Locate the cell with the specified text and output its [X, Y] center coordinate. 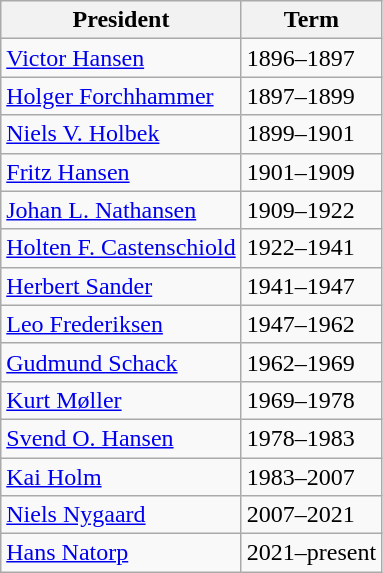
1962–1969 [311, 362]
Kai Holm [121, 477]
1969–1978 [311, 400]
1897–1899 [311, 96]
President [121, 20]
Niels Nygaard [121, 515]
1941–1947 [311, 286]
1983–2007 [311, 477]
Victor Hansen [121, 58]
Gudmund Schack [121, 362]
Herbert Sander [121, 286]
1901–1909 [311, 172]
1896–1897 [311, 58]
1899–1901 [311, 134]
Leo Frederiksen [121, 324]
Term [311, 20]
2021–present [311, 553]
Johan L. Nathansen [121, 210]
1947–1962 [311, 324]
Kurt Møller [121, 400]
1909–1922 [311, 210]
Hans Natorp [121, 553]
Niels V. Holbek [121, 134]
Holten F. Castenschiold [121, 248]
Svend O. Hansen [121, 438]
1922–1941 [311, 248]
2007–2021 [311, 515]
Fritz Hansen [121, 172]
1978–1983 [311, 438]
Holger Forchhammer [121, 96]
